Determine the [x, y] coordinate at the center of the cell enclosing the given text.  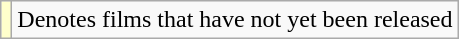
Denotes films that have not yet been released [235, 20]
